For the text-containing cell, return its midpoint in (x, y) coordinate format. 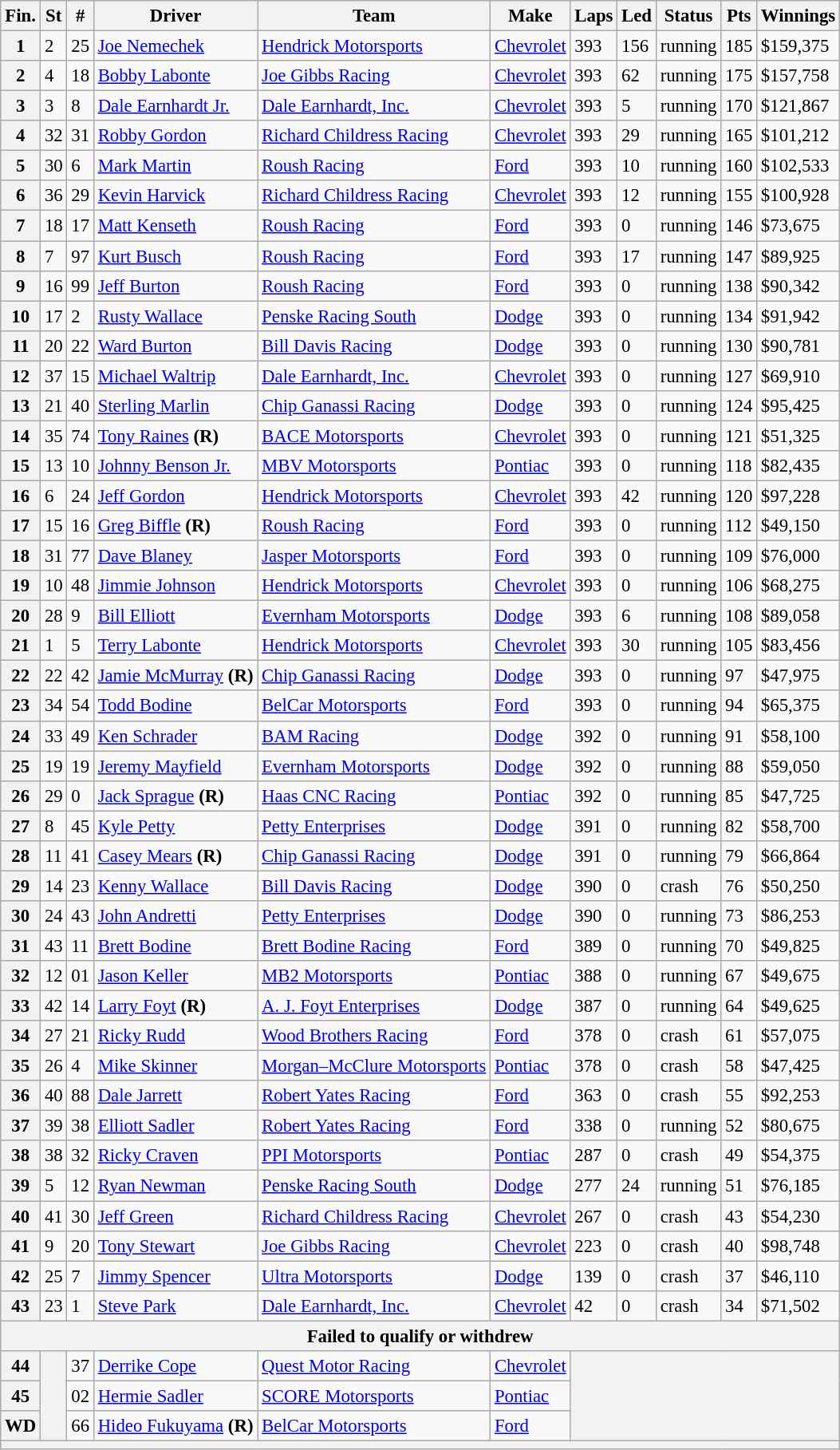
147 (739, 256)
91 (739, 736)
$66,864 (799, 856)
138 (739, 286)
67 (739, 976)
Matt Kenseth (175, 226)
02 (80, 1396)
$89,925 (799, 256)
BACE Motorsports (374, 436)
134 (739, 316)
Dave Blaney (175, 556)
165 (739, 136)
Hermie Sadler (175, 1396)
$54,230 (799, 1216)
$50,250 (799, 886)
127 (739, 376)
267 (594, 1216)
109 (739, 556)
287 (594, 1156)
Brett Bodine (175, 946)
Derrike Cope (175, 1366)
155 (739, 196)
Fin. (21, 16)
61 (739, 1036)
Ultra Motorsports (374, 1276)
Tony Stewart (175, 1246)
$73,675 (799, 226)
Ken Schrader (175, 736)
$69,910 (799, 376)
$97,228 (799, 496)
48 (80, 586)
$102,533 (799, 166)
Morgan–McClure Motorsports (374, 1066)
85 (739, 796)
388 (594, 976)
Laps (594, 16)
55 (739, 1096)
$51,325 (799, 436)
$58,100 (799, 736)
105 (739, 646)
79 (739, 856)
$47,425 (799, 1066)
106 (739, 586)
$159,375 (799, 46)
Sterling Marlin (175, 406)
Larry Foyt (R) (175, 1006)
Elliott Sadler (175, 1126)
Mike Skinner (175, 1066)
146 (739, 226)
Kyle Petty (175, 826)
76 (739, 886)
124 (739, 406)
$68,275 (799, 586)
Led (637, 16)
185 (739, 46)
John Andretti (175, 916)
$92,253 (799, 1096)
94 (739, 706)
$49,825 (799, 946)
$65,375 (799, 706)
SCORE Motorsports (374, 1396)
$95,425 (799, 406)
$58,700 (799, 826)
Ricky Rudd (175, 1036)
St (54, 16)
Rusty Wallace (175, 316)
$47,725 (799, 796)
51 (739, 1186)
77 (80, 556)
Kurt Busch (175, 256)
$83,456 (799, 646)
Jeff Burton (175, 286)
Jack Sprague (R) (175, 796)
$80,675 (799, 1126)
139 (594, 1276)
$82,435 (799, 466)
01 (80, 976)
A. J. Foyt Enterprises (374, 1006)
223 (594, 1246)
Dale Jarrett (175, 1096)
MBV Motorsports (374, 466)
Dale Earnhardt Jr. (175, 106)
Jason Keller (175, 976)
$59,050 (799, 766)
Robby Gordon (175, 136)
$90,781 (799, 346)
$91,942 (799, 316)
Johnny Benson Jr. (175, 466)
$46,110 (799, 1276)
$57,075 (799, 1036)
$101,212 (799, 136)
Mark Martin (175, 166)
Status (688, 16)
Terry Labonte (175, 646)
$76,000 (799, 556)
120 (739, 496)
277 (594, 1186)
Pts (739, 16)
338 (594, 1126)
Quest Motor Racing (374, 1366)
363 (594, 1096)
Jeremy Mayfield (175, 766)
Ricky Craven (175, 1156)
74 (80, 436)
$71,502 (799, 1306)
70 (739, 946)
$98,748 (799, 1246)
Kevin Harvick (175, 196)
Winnings (799, 16)
156 (637, 46)
Hideo Fukuyama (R) (175, 1426)
Jimmie Johnson (175, 586)
Make (530, 16)
118 (739, 466)
$47,975 (799, 676)
64 (739, 1006)
$76,185 (799, 1186)
52 (739, 1126)
389 (594, 946)
160 (739, 166)
Kenny Wallace (175, 886)
Jimmy Spencer (175, 1276)
Jasper Motorsports (374, 556)
Casey Mears (R) (175, 856)
$100,928 (799, 196)
130 (739, 346)
58 (739, 1066)
Greg Biffle (R) (175, 526)
Ward Burton (175, 346)
Driver (175, 16)
Bobby Labonte (175, 76)
121 (739, 436)
Ryan Newman (175, 1186)
Tony Raines (R) (175, 436)
73 (739, 916)
$49,150 (799, 526)
112 (739, 526)
54 (80, 706)
Michael Waltrip (175, 376)
Steve Park (175, 1306)
Jeff Green (175, 1216)
MB2 Motorsports (374, 976)
108 (739, 616)
WD (21, 1426)
170 (739, 106)
Haas CNC Racing (374, 796)
PPI Motorsports (374, 1156)
66 (80, 1426)
62 (637, 76)
Todd Bodine (175, 706)
Jeff Gordon (175, 496)
44 (21, 1366)
Bill Elliott (175, 616)
$121,867 (799, 106)
$86,253 (799, 916)
82 (739, 826)
$90,342 (799, 286)
$157,758 (799, 76)
$54,375 (799, 1156)
Brett Bodine Racing (374, 946)
387 (594, 1006)
Team (374, 16)
$89,058 (799, 616)
BAM Racing (374, 736)
Wood Brothers Racing (374, 1036)
# (80, 16)
Jamie McMurray (R) (175, 676)
Failed to qualify or withdrew (420, 1336)
175 (739, 76)
$49,625 (799, 1006)
99 (80, 286)
$49,675 (799, 976)
Joe Nemechek (175, 46)
